Search for the cell housing the specified text and yield its [x, y] center coordinate. 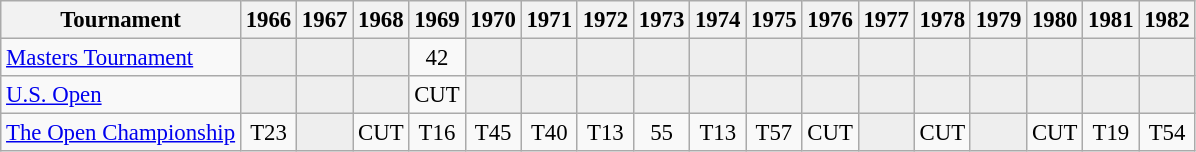
55 [661, 133]
1971 [549, 20]
1972 [605, 20]
T19 [1111, 133]
T54 [1167, 133]
Tournament [121, 20]
1970 [493, 20]
T57 [774, 133]
1966 [268, 20]
T16 [437, 133]
The Open Championship [121, 133]
1974 [718, 20]
1982 [1167, 20]
1969 [437, 20]
42 [437, 58]
T23 [268, 133]
1968 [381, 20]
1975 [774, 20]
1973 [661, 20]
1980 [1055, 20]
1979 [998, 20]
T40 [549, 133]
1967 [325, 20]
1977 [886, 20]
1981 [1111, 20]
Masters Tournament [121, 58]
1978 [942, 20]
U.S. Open [121, 95]
1976 [830, 20]
T45 [493, 133]
